Return (x, y) of the center of cell containing provided text 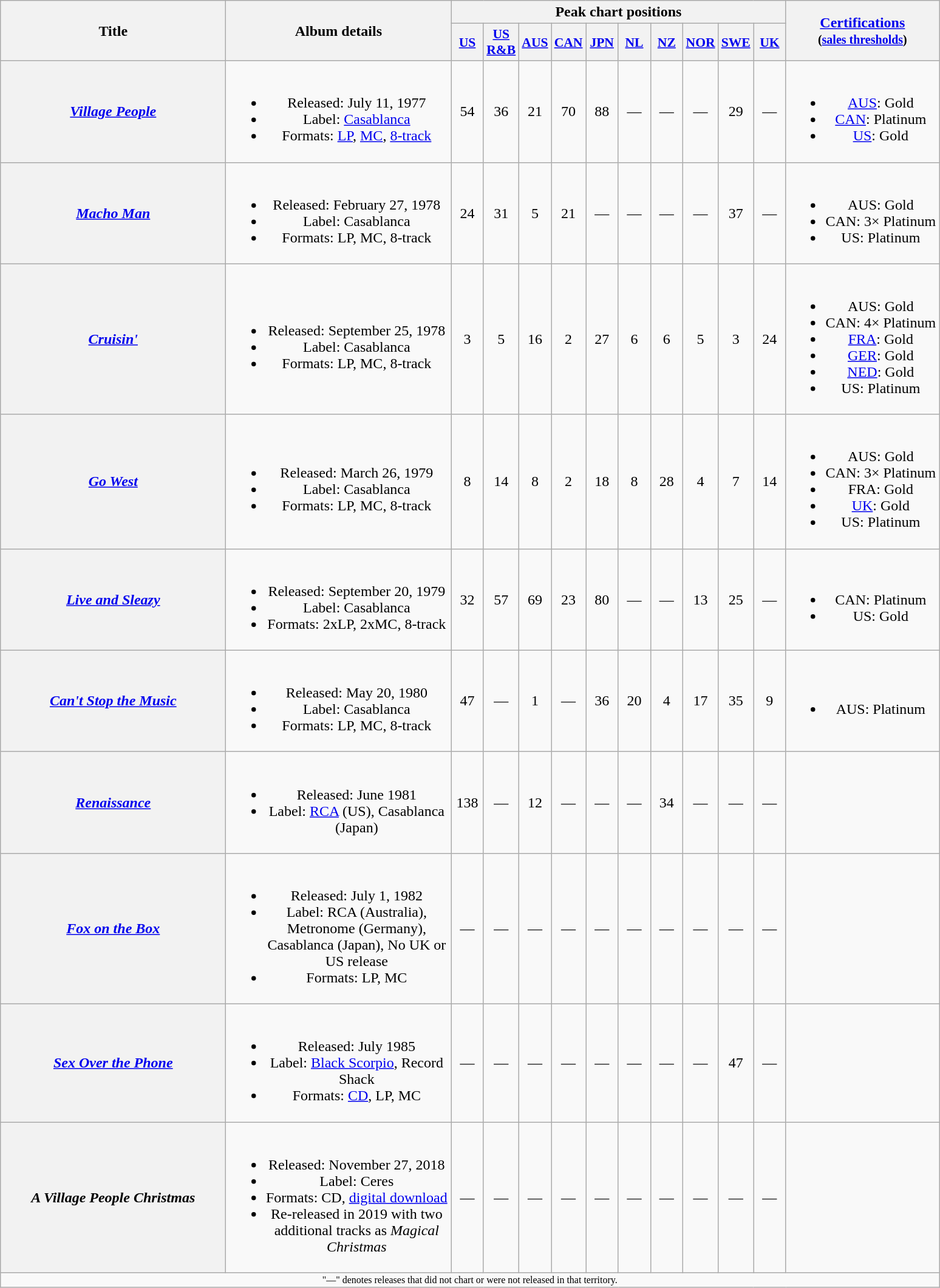
35 (736, 701)
Released: July 11, 1977Label: CasablancaFormats: LP, MC, 8-track (339, 112)
34 (667, 802)
CAN: PlatinumUS: Gold (862, 599)
7 (736, 481)
Village People (113, 112)
23 (568, 599)
AUS: GoldCAN: 3× PlatinumUS: Platinum (862, 213)
JPN (602, 43)
37 (736, 213)
69 (534, 599)
Certifications(sales thresholds) (862, 30)
NL (634, 43)
SWE (736, 43)
Released: February 27, 1978Label: CasablancaFormats: LP, MC, 8-track (339, 213)
31 (501, 213)
Fox on the Box (113, 928)
AUS: GoldCAN: 4× PlatinumFRA: GoldGER: GoldNED: GoldUS: Platinum (862, 339)
AUS: GoldCAN: 3× PlatinumFRA: GoldUK: GoldUS: Platinum (862, 481)
US R&B (501, 43)
29 (736, 112)
AUS (534, 43)
UK (770, 43)
Sex Over the Phone (113, 1063)
88 (602, 112)
Released: July 1, 1982Label: RCA (Australia), Metronome (Germany), Casablanca (Japan), No UK or US releaseFormats: LP, MC (339, 928)
Released: September 25, 1978Label: CasablancaFormats: LP, MC, 8-track (339, 339)
AUS: Platinum (862, 701)
54 (468, 112)
AUS: GoldCAN: PlatinumUS: Gold (862, 112)
13 (700, 599)
Released: September 20, 1979Label: CasablancaFormats: 2xLP, 2xMC, 8-track (339, 599)
US (468, 43)
138 (468, 802)
"—" denotes releases that did not chart or were not released in that territory. (470, 1280)
17 (700, 701)
CAN (568, 43)
Released: November 27, 2018Label: CeresFormats: CD, digital downloadRe-released in 2019 with two additional tracks as Magical Christmas (339, 1197)
9 (770, 701)
32 (468, 599)
80 (602, 599)
Can't Stop the Music (113, 701)
27 (602, 339)
Peak chart positions (618, 12)
Released: June 1981Label: RCA (US), Casablanca (Japan) (339, 802)
Released: May 20, 1980Label: CasablancaFormats: LP, MC, 8-track (339, 701)
57 (501, 599)
Macho Man (113, 213)
NOR (700, 43)
Released: July 1985Label: Black Scorpio, Record ShackFormats: CD, LP, MC (339, 1063)
Released: March 26, 1979Label: CasablancaFormats: LP, MC, 8-track (339, 481)
Title (113, 30)
1 (534, 701)
16 (534, 339)
Album details (339, 30)
Cruisin' (113, 339)
18 (602, 481)
70 (568, 112)
28 (667, 481)
A Village People Christmas (113, 1197)
20 (634, 701)
NZ (667, 43)
25 (736, 599)
Go West (113, 481)
Renaissance (113, 802)
12 (534, 802)
Live and Sleazy (113, 599)
